Extract the [x, y] coordinate from the center of the cell holding the provided text.  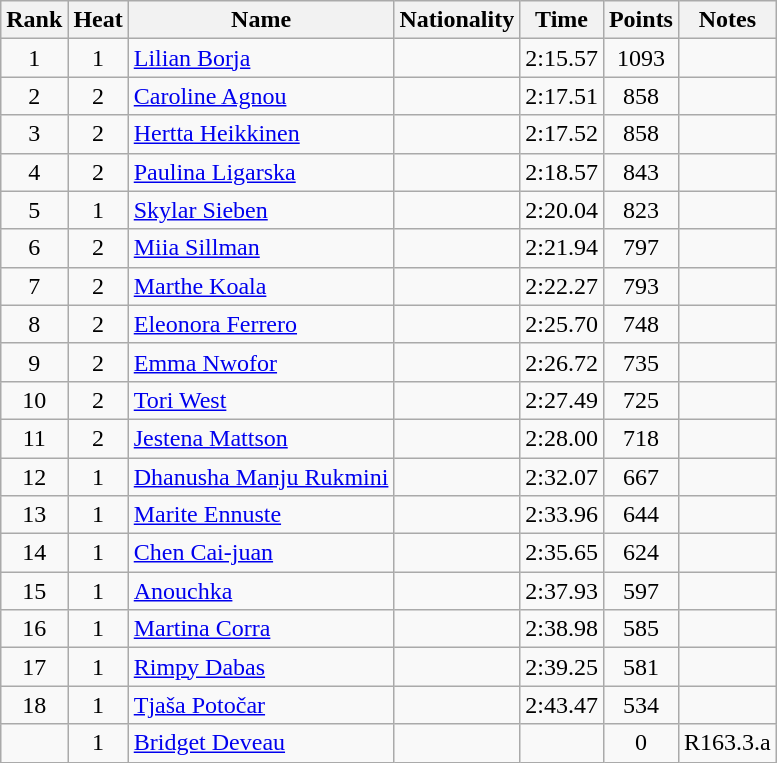
725 [640, 400]
5 [34, 210]
Rank [34, 20]
748 [640, 324]
534 [640, 705]
4 [34, 172]
11 [34, 438]
735 [640, 362]
3 [34, 134]
624 [640, 553]
2:22.27 [562, 286]
2:38.98 [562, 629]
Dhanusha Manju Rukmini [261, 477]
Emma Nwofor [261, 362]
Skylar Sieben [261, 210]
2:18.57 [562, 172]
2:28.00 [562, 438]
18 [34, 705]
Heat [98, 20]
644 [640, 515]
14 [34, 553]
2:21.94 [562, 248]
Chen Cai-juan [261, 553]
718 [640, 438]
581 [640, 667]
10 [34, 400]
2:35.65 [562, 553]
2:43.47 [562, 705]
2:17.52 [562, 134]
12 [34, 477]
667 [640, 477]
Marite Ennuste [261, 515]
2:17.51 [562, 96]
Lilian Borja [261, 58]
Hertta Heikkinen [261, 134]
Points [640, 20]
Nationality [457, 20]
2:15.57 [562, 58]
823 [640, 210]
13 [34, 515]
2:33.96 [562, 515]
Rimpy Dabas [261, 667]
843 [640, 172]
0 [640, 743]
793 [640, 286]
7 [34, 286]
Bridget Deveau [261, 743]
Name [261, 20]
Time [562, 20]
17 [34, 667]
Tjaša Potočar [261, 705]
Paulina Ligarska [261, 172]
597 [640, 591]
Caroline Agnou [261, 96]
2:20.04 [562, 210]
Anouchka [261, 591]
Eleonora Ferrero [261, 324]
8 [34, 324]
Marthe Koala [261, 286]
6 [34, 248]
Tori West [261, 400]
16 [34, 629]
Martina Corra [261, 629]
2:39.25 [562, 667]
9 [34, 362]
R163.3.a [727, 743]
Notes [727, 20]
15 [34, 591]
2:26.72 [562, 362]
Miia Sillman [261, 248]
2:32.07 [562, 477]
797 [640, 248]
1093 [640, 58]
2:27.49 [562, 400]
Jestena Mattson [261, 438]
2:37.93 [562, 591]
2:25.70 [562, 324]
585 [640, 629]
